Locate the cell with the specified text and output its (x, y) center coordinate. 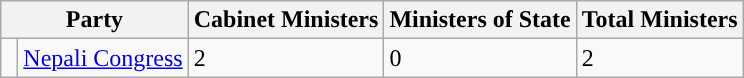
0 (480, 58)
Cabinet Ministers (286, 20)
Ministers of State (480, 20)
Nepali Congress (103, 58)
Total Ministers (660, 20)
Party (94, 20)
